Extract the (X, Y) coordinate from the center of the cell holding the provided text.  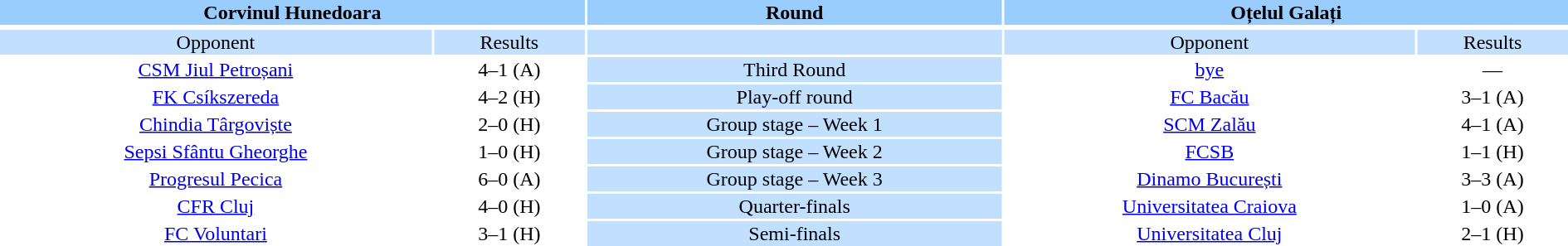
Universitatea Cluj (1210, 234)
Sepsi Sfântu Gheorghe (216, 152)
Semi-finals (795, 234)
3–3 (A) (1493, 179)
Dinamo București (1210, 179)
FC Bacău (1210, 97)
CSM Jiul Petroșani (216, 70)
1–0 (H) (509, 152)
2–0 (H) (509, 124)
2–1 (H) (1493, 234)
Oțelul Galați (1286, 12)
— (1493, 70)
FC Voluntari (216, 234)
4–0 (H) (509, 206)
1–0 (A) (1493, 206)
Chindia Târgoviște (216, 124)
bye (1210, 70)
1–1 (H) (1493, 152)
FCSB (1210, 152)
6–0 (A) (509, 179)
Universitatea Craiova (1210, 206)
Third Round (795, 70)
Quarter-finals (795, 206)
Group stage – Week 1 (795, 124)
Corvinul Hunedoara (292, 12)
FK Csíkszereda (216, 97)
4–2 (H) (509, 97)
Progresul Pecica (216, 179)
Play-off round (795, 97)
Group stage – Week 2 (795, 152)
Round (795, 12)
CFR Cluj (216, 206)
Group stage – Week 3 (795, 179)
3–1 (A) (1493, 97)
3–1 (H) (509, 234)
SCM Zalău (1210, 124)
